Extract the (X, Y) coordinate from the center of the cell holding the provided text.  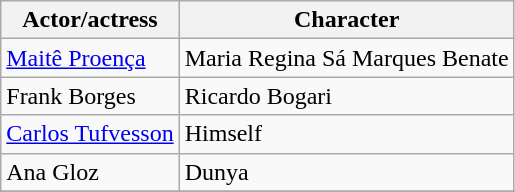
Himself (346, 134)
Actor/actress (90, 20)
Carlos Tufvesson (90, 134)
Ricardo Bogari (346, 96)
Dunya (346, 172)
Maria Regina Sá Marques Benate (346, 58)
Frank Borges (90, 96)
Character (346, 20)
Maitê Proença (90, 58)
Ana Gloz (90, 172)
